From the cell containing the given text, extract its center point as (x, y) coordinate. 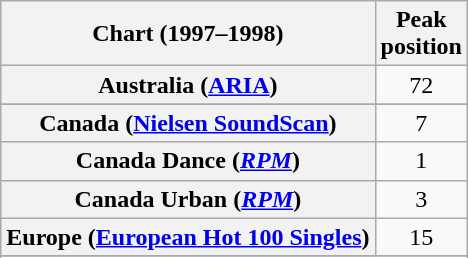
Canada (Nielsen SoundScan) (188, 123)
Canada Dance (RPM) (188, 161)
Chart (1997–1998) (188, 34)
3 (421, 199)
Peakposition (421, 34)
1 (421, 161)
72 (421, 85)
15 (421, 237)
Canada Urban (RPM) (188, 199)
Australia (ARIA) (188, 85)
Europe (European Hot 100 Singles) (188, 237)
7 (421, 123)
